Scan for the cell matching the given text and deliver its (X, Y) coordinate at center. 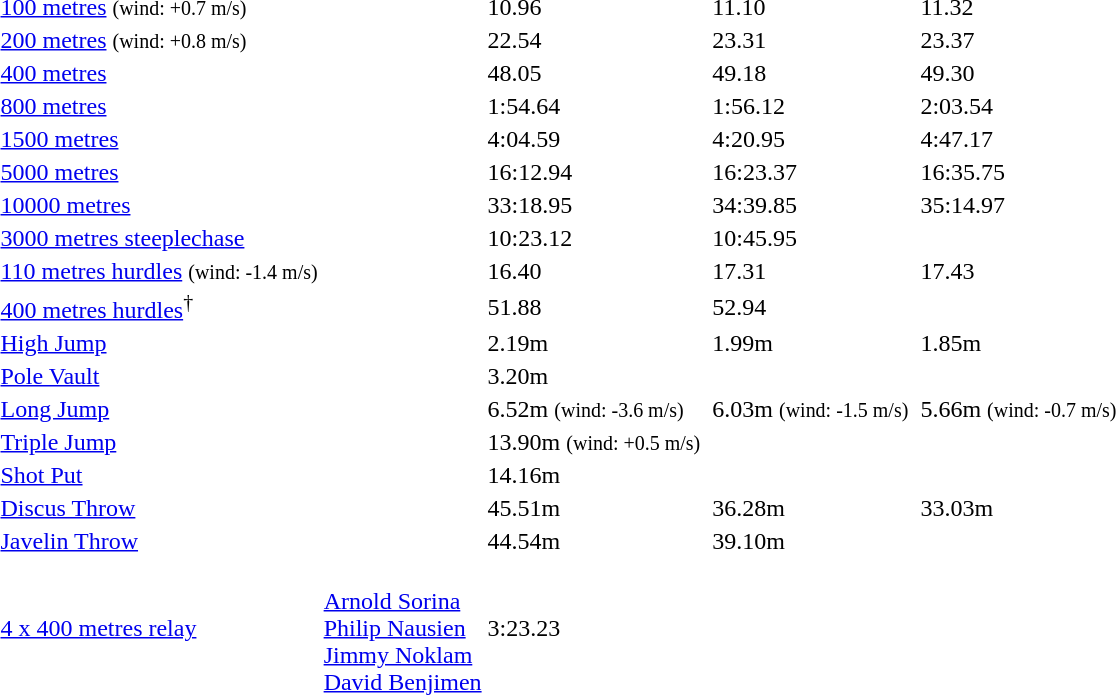
49.18 (810, 73)
23.31 (810, 40)
48.05 (594, 73)
16:23.37 (810, 172)
22.54 (594, 40)
16:12.94 (594, 172)
10:45.95 (810, 238)
39.10m (810, 541)
1:54.64 (594, 106)
10:23.12 (594, 238)
4:04.59 (594, 139)
3.20m (594, 376)
6.52m (wind: -3.6 m/s) (594, 409)
2.19m (594, 343)
16.40 (594, 271)
13.90m (wind: +0.5 m/s) (594, 442)
51.88 (594, 307)
44.54m (594, 541)
14.16m (594, 475)
6.03m (wind: -1.5 m/s) (810, 409)
34:39.85 (810, 205)
1:56.12 (810, 106)
45.51m (594, 508)
36.28m (810, 508)
52.94 (810, 307)
4:20.95 (810, 139)
1.99m (810, 343)
33:18.95 (594, 205)
17.31 (810, 271)
